Detect which cell encompasses the target text, then output its [X, Y] center coordinate. 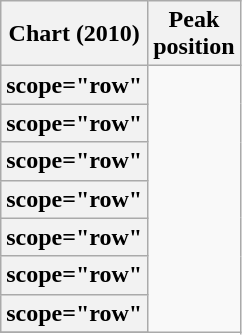
Peakposition [194, 34]
Chart (2010) [74, 34]
